Search for the cell housing the specified text and yield its [x, y] center coordinate. 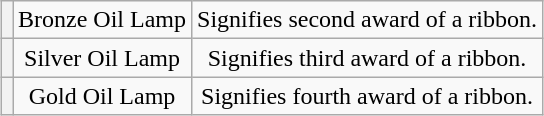
Silver Oil Lamp [102, 58]
Signifies fourth award of a ribbon. [368, 96]
Signifies third award of a ribbon. [368, 58]
Bronze Oil Lamp [102, 20]
Gold Oil Lamp [102, 96]
Signifies second award of a ribbon. [368, 20]
